Pinpoint the cell where the given text exists, returning its [X, Y] midpoint coordinate. 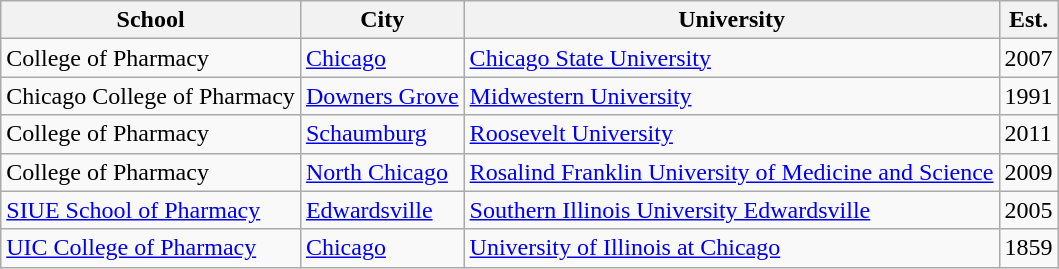
Downers Grove [382, 96]
1859 [1028, 248]
UIC College of Pharmacy [151, 248]
North Chicago [382, 172]
Rosalind Franklin University of Medicine and Science [732, 172]
Southern Illinois University Edwardsville [732, 210]
Schaumburg [382, 134]
City [382, 20]
2011 [1028, 134]
Chicago State University [732, 58]
University of Illinois at Chicago [732, 248]
2009 [1028, 172]
1991 [1028, 96]
SIUE School of Pharmacy [151, 210]
Est. [1028, 20]
School [151, 20]
Midwestern University [732, 96]
Chicago College of Pharmacy [151, 96]
2007 [1028, 58]
Roosevelt University [732, 134]
2005 [1028, 210]
Edwardsville [382, 210]
University [732, 20]
